Output the [x, y] coordinate of the center of the cell containing the given text.  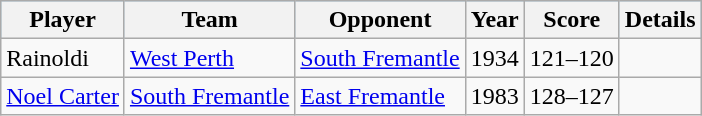
Opponent [380, 20]
1934 [494, 58]
1983 [494, 96]
121–120 [572, 58]
Player [63, 20]
Noel Carter [63, 96]
Score [572, 20]
East Fremantle [380, 96]
West Perth [209, 58]
Year [494, 20]
Rainoldi [63, 58]
Team [209, 20]
Details [660, 20]
128–127 [572, 96]
